Locate the cell with the specified text and output its (x, y) center coordinate. 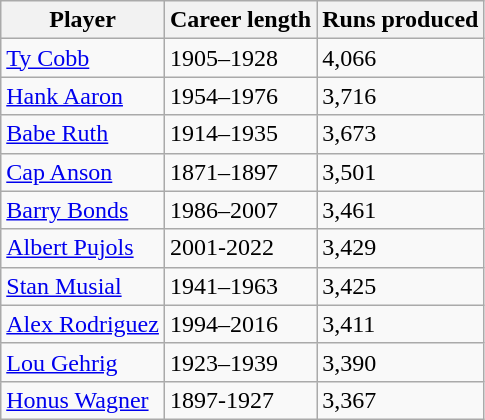
Stan Musial (83, 286)
Alex Rodriguez (83, 324)
Runs produced (400, 20)
1994–2016 (240, 324)
1923–1939 (240, 362)
3,390 (400, 362)
2001-2022 (240, 248)
Ty Cobb (83, 58)
3,411 (400, 324)
Babe Ruth (83, 134)
4,066 (400, 58)
1941–1963 (240, 286)
Lou Gehrig (83, 362)
Albert Pujols (83, 248)
Cap Anson (83, 172)
1986–2007 (240, 210)
1905–1928 (240, 58)
3,425 (400, 286)
1871–1897 (240, 172)
Honus Wagner (83, 400)
1897-1927 (240, 400)
Player (83, 20)
3,461 (400, 210)
3,429 (400, 248)
3,673 (400, 134)
Barry Bonds (83, 210)
3,367 (400, 400)
3,716 (400, 96)
1914–1935 (240, 134)
Hank Aaron (83, 96)
1954–1976 (240, 96)
Career length (240, 20)
3,501 (400, 172)
